From the cell containing the given text, extract its center point as [x, y] coordinate. 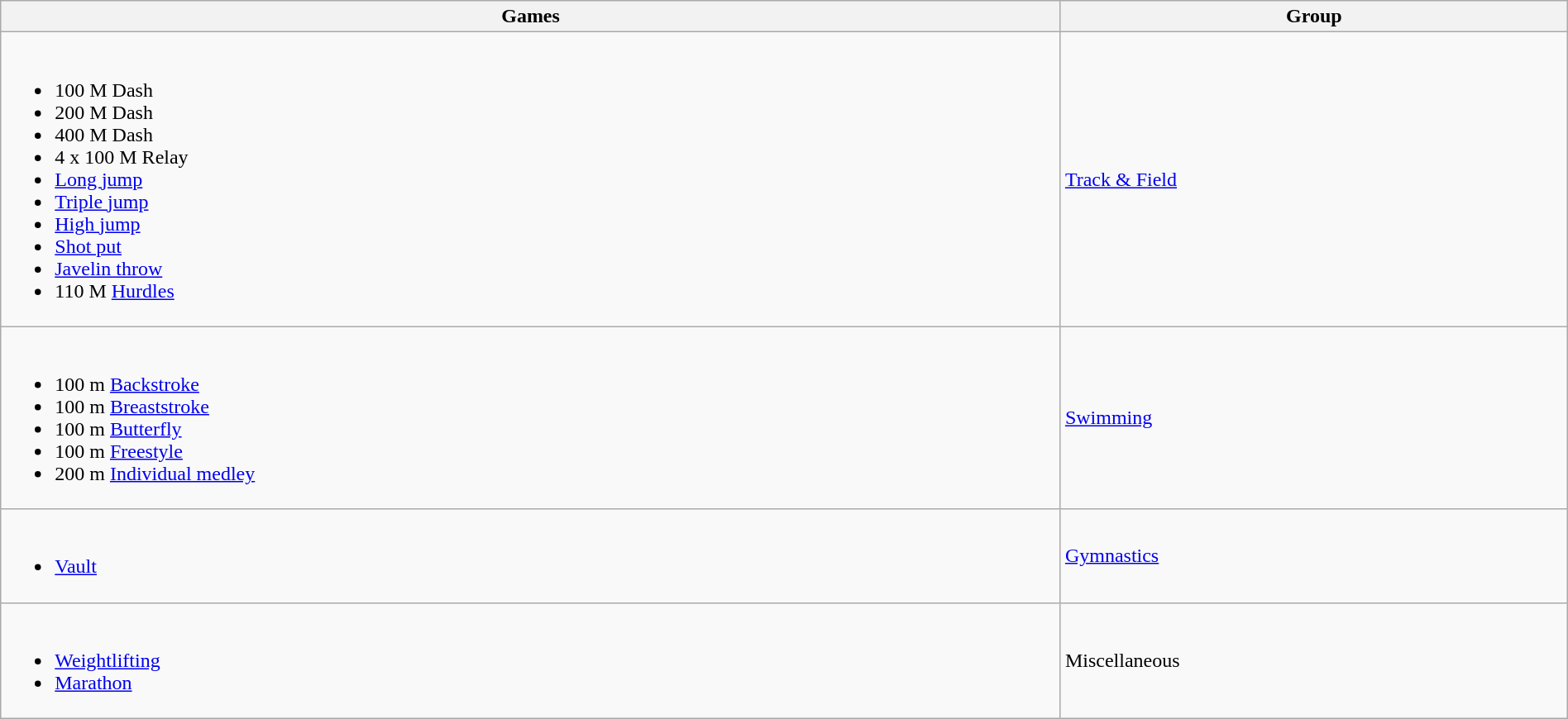
Vault [531, 555]
100 M Dash200 M Dash400 M Dash4 x 100 M RelayLong jumpTriple jumpHigh jumpShot putJavelin throw110 M Hurdles [531, 179]
100 m Backstroke100 m Breaststroke100 m Butterfly100 m Freestyle200 m Individual medley [531, 418]
Group [1313, 17]
Swimming [1313, 418]
WeightliftingMarathon [531, 660]
Track & Field [1313, 179]
Gymnastics [1313, 555]
Miscellaneous [1313, 660]
Games [531, 17]
